From the cell containing the given text, extract its center point as (x, y) coordinate. 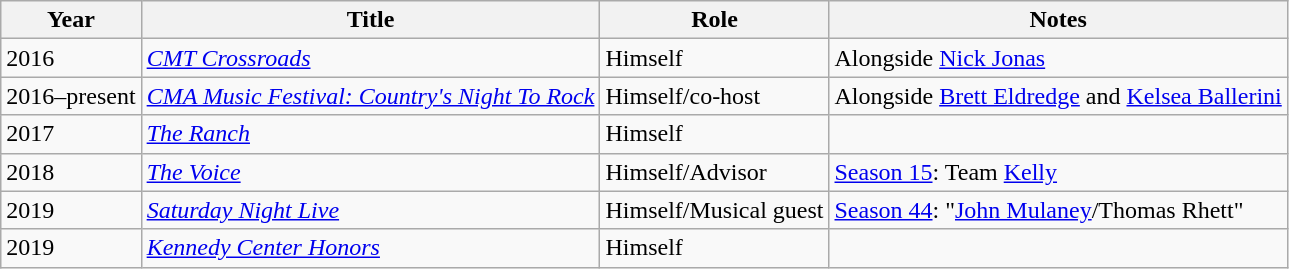
Year (71, 20)
Season 15: Team Kelly (1058, 172)
Saturday Night Live (370, 210)
Himself/Musical guest (714, 210)
Title (370, 20)
CMT Crossroads (370, 58)
Himself/co-host (714, 96)
2018 (71, 172)
2016 (71, 58)
Alongside Nick Jonas (1058, 58)
Alongside Brett Eldredge and Kelsea Ballerini (1058, 96)
Notes (1058, 20)
Season 44: "John Mulaney/Thomas Rhett" (1058, 210)
Role (714, 20)
The Ranch (370, 134)
The Voice (370, 172)
2016–present (71, 96)
2017 (71, 134)
Himself/Advisor (714, 172)
Kennedy Center Honors (370, 248)
CMA Music Festival: Country's Night To Rock (370, 96)
